Search for the cell housing the specified text and yield its (x, y) center coordinate. 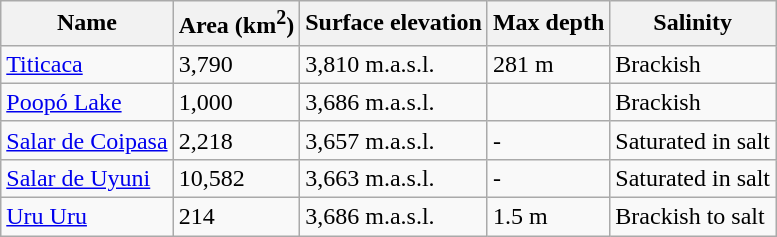
1,000 (236, 102)
2,218 (236, 140)
3,790 (236, 64)
3,810 m.a.s.l. (394, 64)
Salar de Coipasa (87, 140)
Area (km2) (236, 24)
Salar de Uyuni (87, 178)
Max depth (548, 24)
281 m (548, 64)
Brackish to salt (693, 217)
214 (236, 217)
Poopó Lake (87, 102)
10,582 (236, 178)
Surface elevation (394, 24)
Salinity (693, 24)
Titicaca (87, 64)
1.5 m (548, 217)
3,663 m.a.s.l. (394, 178)
3,657 m.a.s.l. (394, 140)
Name (87, 24)
Uru Uru (87, 217)
